Capture the cell that displays the provided text and extract its [X, Y] central coordinate. 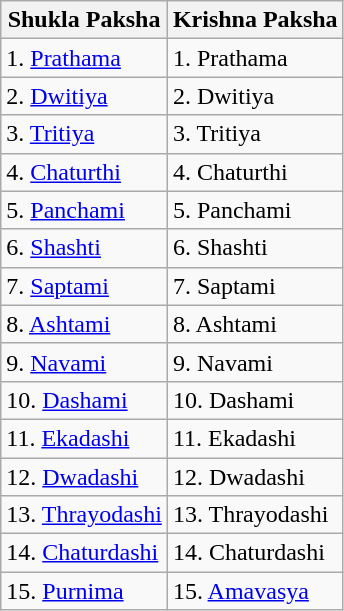
15. Amavasya [255, 591]
15. Purnima [84, 591]
Shukla Paksha [84, 20]
Krishna Paksha [255, 20]
